Detect which cell encompasses the target text, then output its (x, y) center coordinate. 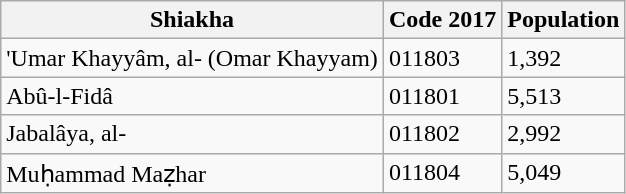
2,992 (564, 134)
Muḥammad Maẓhar (192, 173)
Population (564, 20)
5,513 (564, 96)
011802 (442, 134)
Abû-l-Fidâ (192, 96)
Shiakha (192, 20)
011804 (442, 173)
Jabalâya, al- (192, 134)
5,049 (564, 173)
Code 2017 (442, 20)
011801 (442, 96)
1,392 (564, 58)
'Umar Khayyâm, al- (Omar Khayyam) (192, 58)
011803 (442, 58)
